Determine the (X, Y) coordinate at the center of the cell enclosing the given text.  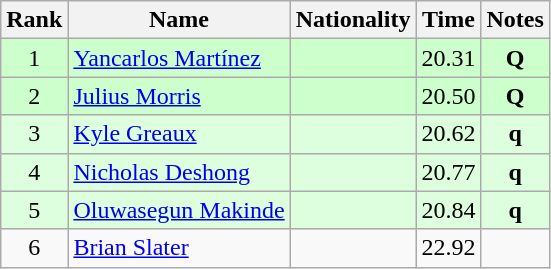
Name (179, 20)
20.31 (448, 58)
20.50 (448, 96)
4 (34, 172)
Yancarlos Martínez (179, 58)
22.92 (448, 248)
2 (34, 96)
Time (448, 20)
Kyle Greaux (179, 134)
20.62 (448, 134)
Oluwasegun Makinde (179, 210)
20.84 (448, 210)
Rank (34, 20)
5 (34, 210)
Julius Morris (179, 96)
1 (34, 58)
6 (34, 248)
20.77 (448, 172)
Nationality (353, 20)
3 (34, 134)
Nicholas Deshong (179, 172)
Notes (515, 20)
Brian Slater (179, 248)
